Extract the (x, y) coordinate from the center of the cell holding the provided text.  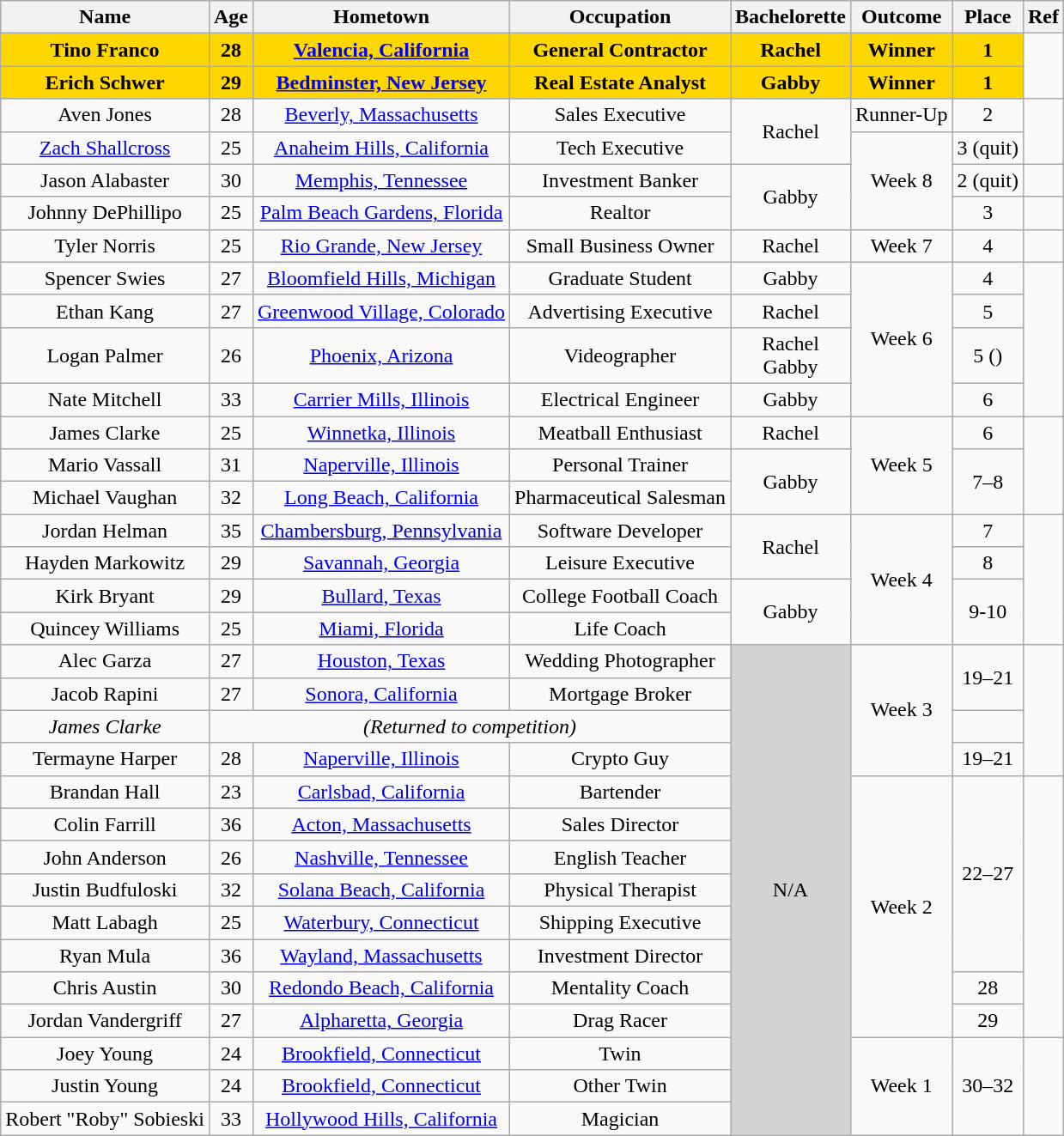
Rachel Gabby (791, 355)
Phoenix, Arizona (381, 355)
23 (230, 792)
General Contractor (620, 50)
Carlsbad, California (381, 792)
Jacob Rapini (105, 694)
3 (quit) (988, 148)
Nate Mitchell (105, 399)
Outcome (902, 17)
John Anderson (105, 857)
Rio Grande, New Jersey (381, 246)
Bartender (620, 792)
Twin (620, 1054)
Wedding Photographer (620, 661)
Real Estate Analyst (620, 82)
Hometown (381, 17)
Name (105, 17)
Jason Alabaster (105, 180)
Place (988, 17)
Johnny DePhillipo (105, 213)
Sales Executive (620, 115)
Drag Racer (620, 1021)
Bedminster, New Jersey (381, 82)
Robert "Roby" Sobieski (105, 1119)
Jordan Helman (105, 531)
Aven Jones (105, 115)
Mentality Coach (620, 988)
Shipping Executive (620, 922)
Sales Director (620, 824)
5 (988, 311)
Software Developer (620, 531)
35 (230, 531)
Valencia, California (381, 50)
Quincey Williams (105, 629)
Termayne Harper (105, 759)
30–32 (988, 1086)
Graduate Student (620, 278)
Miami, Florida (381, 629)
Logan Palmer (105, 355)
Week 5 (902, 465)
Spencer Swies (105, 278)
Videographer (620, 355)
5 () (988, 355)
Waterbury, Connecticut (381, 922)
Long Beach, California (381, 498)
Age (230, 17)
Runner-Up (902, 115)
Tyler Norris (105, 246)
Week 7 (902, 246)
Colin Farrill (105, 824)
Week 1 (902, 1086)
Beverly, Massachusetts (381, 115)
Meatball Enthusiast (620, 432)
Investment Banker (620, 180)
College Football Coach (620, 596)
Winnetka, Illinois (381, 432)
Life Coach (620, 629)
22–27 (988, 873)
Redondo Beach, California (381, 988)
Matt Labagh (105, 922)
Week 4 (902, 580)
Personal Trainer (620, 465)
Magician (620, 1119)
9-10 (988, 612)
Hollywood Hills, California (381, 1119)
Other Twin (620, 1086)
Electrical Engineer (620, 399)
Ref (1043, 17)
Advertising Executive (620, 311)
Savannah, Georgia (381, 563)
N/A (791, 890)
Acton, Massachusetts (381, 824)
Jordan Vandergriff (105, 1021)
7–8 (988, 482)
Week 8 (902, 180)
(Returned to competition) (469, 726)
Wayland, Massachusetts (381, 956)
2 (988, 115)
Tino Franco (105, 50)
Greenwood Village, Colorado (381, 311)
7 (988, 531)
Leisure Executive (620, 563)
Carrier Mills, Illinois (381, 399)
Joey Young (105, 1054)
Investment Director (620, 956)
Bullard, Texas (381, 596)
Justin Budfuloski (105, 890)
Anaheim Hills, California (381, 148)
Palm Beach Gardens, Florida (381, 213)
Chambersburg, Pennsylvania (381, 531)
Physical Therapist (620, 890)
Justin Young (105, 1086)
Week 2 (902, 906)
Small Business Owner (620, 246)
Mortgage Broker (620, 694)
8 (988, 563)
Michael Vaughan (105, 498)
2 (quit) (988, 180)
Nashville, Tennessee (381, 857)
Hayden Markowitz (105, 563)
Chris Austin (105, 988)
Kirk Bryant (105, 596)
Occupation (620, 17)
Houston, Texas (381, 661)
Pharmaceutical Salesman (620, 498)
Ethan Kang (105, 311)
3 (988, 213)
Bloomfield Hills, Michigan (381, 278)
Erich Schwer (105, 82)
Bachelorette (791, 17)
Week 6 (902, 338)
Solana Beach, California (381, 890)
Realtor (620, 213)
Zach Shallcross (105, 148)
Memphis, Tennessee (381, 180)
Crypto Guy (620, 759)
Tech Executive (620, 148)
Ryan Mula (105, 956)
Brandan Hall (105, 792)
Mario Vassall (105, 465)
Sonora, California (381, 694)
Week 3 (902, 710)
Alpharetta, Georgia (381, 1021)
English Teacher (620, 857)
Alec Garza (105, 661)
31 (230, 465)
